Locate the cell with the specified text and output its [x, y] center coordinate. 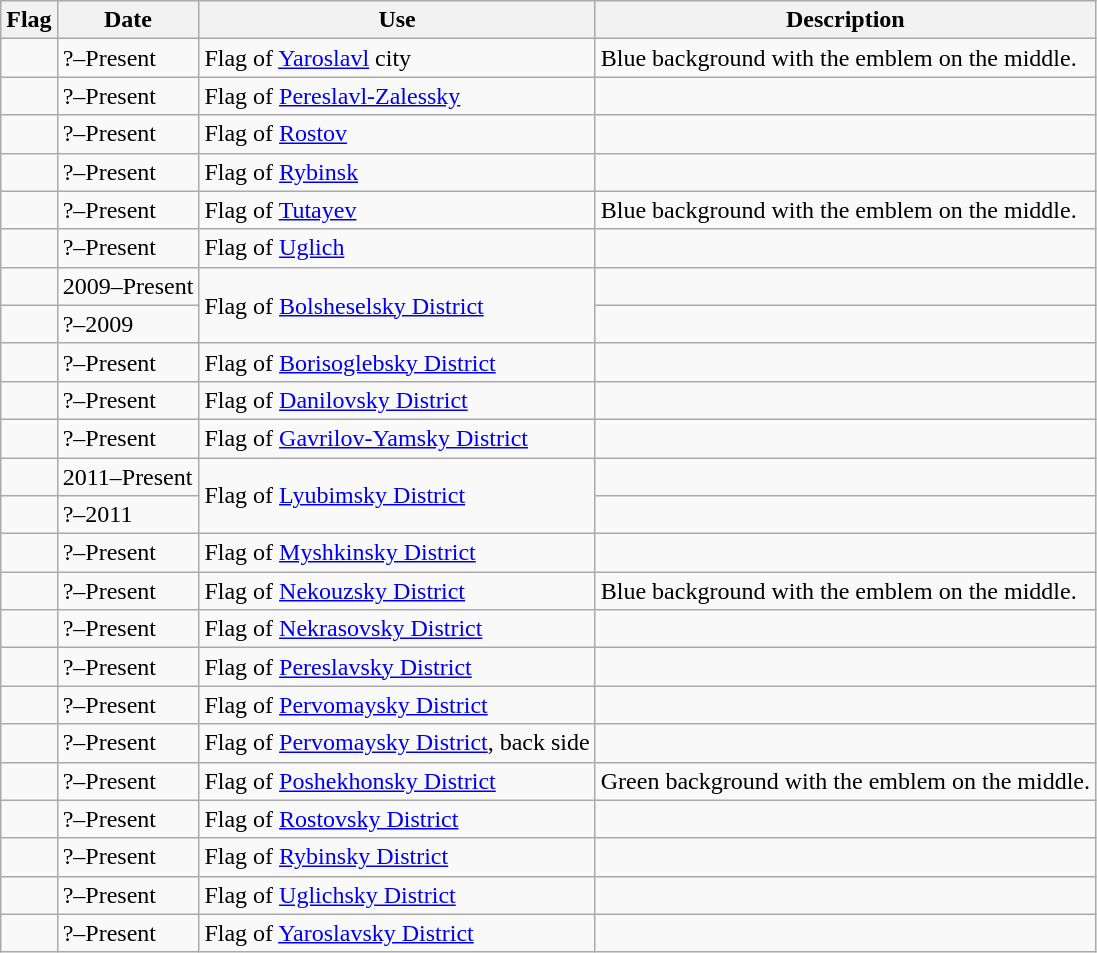
2011–Present [128, 477]
?–2009 [128, 324]
Flag of Nekouzsky District [397, 591]
Flag of Nekrasovsky District [397, 629]
Flag of Pervomaysky District, back side [397, 743]
Flag of Tutayev [397, 210]
2009–Present [128, 286]
Flag of Rostov [397, 134]
Use [397, 20]
Flag of Rybinsk [397, 172]
?–2011 [128, 515]
Flag of Yaroslavl city [397, 58]
Flag of Bolsheselsky District [397, 305]
Flag of Rybinsky District [397, 857]
Flag of Poshekhonsky District [397, 781]
Green background with the emblem on the middle. [845, 781]
Description [845, 20]
Flag of Rostovsky District [397, 819]
Flag of Pereslavsky District [397, 667]
Flag [29, 20]
Flag of Lyubimsky District [397, 496]
Flag of Borisoglebsky District [397, 362]
Flag of Yaroslavsky District [397, 933]
Flag of Gavrilov-Yamsky District [397, 438]
Flag of Uglich [397, 248]
Flag of Myshkinsky District [397, 553]
Flag of Danilovsky District [397, 400]
Flag of Pereslavl-Zalessky [397, 96]
Date [128, 20]
Flag of Pervomaysky District [397, 705]
Flag of Uglichsky District [397, 895]
